Search for the cell housing the specified text and yield its (x, y) center coordinate. 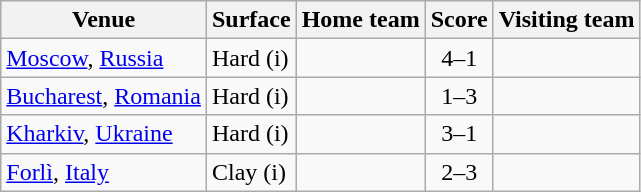
Venue (104, 20)
Bucharest, Romania (104, 96)
3–1 (459, 134)
Moscow, Russia (104, 58)
2–3 (459, 172)
Score (459, 20)
Home team (360, 20)
Visiting team (566, 20)
1–3 (459, 96)
Clay (i) (251, 172)
Surface (251, 20)
4–1 (459, 58)
Forlì, Italy (104, 172)
Kharkiv, Ukraine (104, 134)
